Return the [x, y] coordinate for the center point of the cell that contains the specified text.  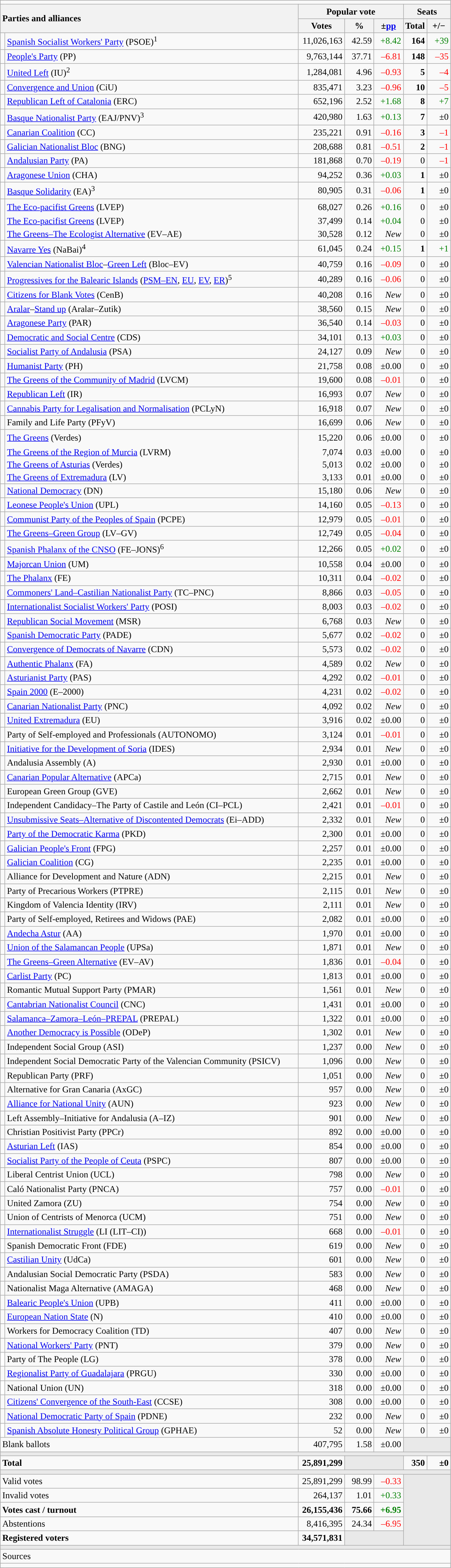
14,160 [321, 505]
Republican Left of Catalonia (ERC) [152, 101]
583 [321, 1274]
957 [321, 1089]
1,970 [321, 933]
2,300 [321, 834]
+0.02 [388, 549]
308 [321, 1402]
3.23 [359, 87]
Union of Centrists of Menorca (UCM) [152, 1217]
40,208 [321, 295]
Nationalist Maga Alternative (AMAGA) [152, 1288]
61,045 [321, 248]
37,499 [321, 221]
Christian Positivist Party (PPCr) [152, 1132]
10 [415, 87]
12,749 [321, 533]
Leonese People's Union (UPL) [152, 505]
Castilian Unity (UdCa) [152, 1260]
0.15 [359, 309]
Spanish Democratic Front (FDE) [152, 1246]
Republican Party (PRF) [152, 1075]
Party of Self-employed, Retirees and Widows (PAE) [152, 919]
National Workers' Party (PNT) [152, 1345]
The Greens of Asturias (Verdes) [152, 464]
Spanish Phalanx of the CNSO (FE–JONS)6 [152, 549]
37.71 [359, 56]
2,082 [321, 919]
Independent Social Democratic Party of the Valencian Community (PSICV) [152, 1061]
+0.16 [388, 207]
68,027 [321, 207]
United Extremadura (EU) [152, 720]
2,115 [321, 891]
The Greens–The Ecologist Alternative (EV–AE) [152, 234]
Independent Social Group (ASI) [152, 1047]
30,528 [321, 234]
0.09 [359, 351]
9,763,144 [321, 56]
Internationalist Struggle (LI (LIT–CI)) [152, 1231]
Regionalist Party of Guadalajara (PRGU) [152, 1374]
7,074 [321, 452]
2,930 [321, 763]
Registered voters [149, 1538]
United Left (IU)2 [152, 72]
Humanist Party (PH) [152, 366]
Andalusian Party (PA) [152, 161]
1,051 [321, 1075]
The Greens–Green Alternative (EV–AV) [152, 962]
The Greens (Verdes) [152, 438]
2,215 [321, 877]
407,795 [321, 1445]
1,096 [321, 1061]
379 [321, 1345]
Aragonese Union (CHA) [152, 175]
318 [321, 1388]
Galician Coalition (CG) [152, 862]
+39 [439, 41]
Kingdom of Valencia Identity (IRV) [152, 905]
12,266 [321, 549]
21,758 [321, 366]
7 [415, 117]
–0.51 [388, 147]
2.52 [359, 101]
Union of the Salamancan People (UPSa) [152, 948]
232 [321, 1416]
1,237 [321, 1047]
1.01 [359, 1495]
Valencian Nationalist Bloc–Green Left (Bloc–EV) [152, 264]
Votes [321, 26]
1.63 [359, 117]
0.13 [359, 337]
854 [321, 1146]
901 [321, 1118]
Blank ballots [149, 1445]
Carlist Party (PC) [152, 976]
National Union (UN) [152, 1388]
5,013 [321, 464]
Romantic Mutual Support Party (PMAR) [152, 990]
8,416,395 [321, 1524]
0.91 [359, 132]
People's Party (PP) [152, 56]
Independent Candidacy–The Party of Castile and León (CI–PCL) [152, 805]
0.81 [359, 147]
835,471 [321, 87]
–0.16 [388, 132]
410 [321, 1317]
407 [321, 1331]
3 [415, 132]
11,026,163 [321, 41]
+0.04 [388, 221]
Cannabis Party for Legalisation and Normalisation (PCLyN) [152, 408]
652,196 [321, 101]
Invalid votes [149, 1495]
Socialist Party of Andalusia (PSA) [152, 351]
Alternative for Gran Canaria (AxGC) [152, 1089]
24.34 [359, 1524]
Communist Party of the Peoples of Spain (PCPE) [152, 519]
Asturianist Party (PAS) [152, 678]
Andalusia Assembly (A) [152, 763]
Galician Nationalist Bloc (BNG) [152, 147]
2,235 [321, 862]
1,836 [321, 962]
–6.81 [388, 56]
+0.33 [388, 1495]
754 [321, 1203]
Caló Nationalist Party (PNCA) [152, 1189]
0.31 [359, 190]
The Greens of the Community of Madrid (LVCM) [152, 380]
8 [415, 101]
Party of the Democratic Karma (PKD) [152, 834]
16,993 [321, 394]
Spain 2000 (E–2000) [152, 692]
Canarian Coalition (CC) [152, 132]
Galician People's Front (FPG) [152, 848]
Alliance for National Unity (AUN) [152, 1104]
34,101 [321, 337]
378 [321, 1359]
38,560 [321, 309]
Basque Nationalist Party (EAJ/PNV)3 [152, 117]
Popular vote [351, 12]
164 [415, 41]
+8.42 [388, 41]
0.24 [359, 248]
United Zamora (ZU) [152, 1203]
–0.96 [388, 87]
National Democracy (DN) [152, 491]
330 [321, 1374]
Andalusian Social Democratic Party (PSDA) [152, 1274]
235,221 [321, 132]
619 [321, 1246]
Alliance for Development and Nature (ADN) [152, 877]
Spanish Democratic Party (PADE) [152, 635]
±pp [388, 26]
–0.09 [388, 264]
1,302 [321, 1033]
The Greens of the Region of Murcia (LVRM) [152, 452]
751 [321, 1217]
10,558 [321, 564]
34,571,831 [321, 1538]
36,540 [321, 323]
Convergence of Democrats of Navarre (CDN) [152, 650]
2,332 [321, 820]
1,871 [321, 948]
2,111 [321, 905]
Another Democracy is Possible (ODeP) [152, 1033]
40,759 [321, 264]
Liberal Centrist Union (UCL) [152, 1175]
Republican Left (IR) [152, 394]
264,137 [321, 1495]
892 [321, 1132]
94,252 [321, 175]
Commoners' Land–Castilian Nationalist Party (TC–PNC) [152, 592]
European Nation State (N) [152, 1317]
Progressives for the Balearic Islands (PSM–EN, EU, EV, ER)5 [152, 279]
The Greens–Green Group (LV–GV) [152, 533]
8,003 [321, 607]
40,289 [321, 279]
350 [415, 1463]
668 [321, 1231]
12,979 [321, 519]
601 [321, 1260]
98.99 [359, 1481]
2,934 [321, 749]
Citizens' Convergence of the South-East (CCSE) [152, 1402]
Party of Precarious Workers (PTPRE) [152, 891]
The Greens of Extremadura (LV) [152, 477]
–4 [439, 72]
Party of Self-employed and Professionals (AUTONOMO) [152, 735]
80,905 [321, 190]
0.26 [359, 207]
42.59 [359, 41]
–0.03 [388, 323]
Asturian Left (IAS) [152, 1146]
1,561 [321, 990]
2,257 [321, 848]
411 [321, 1302]
Party of The People (LG) [152, 1359]
Basque Solidarity (EA)3 [152, 190]
–0.13 [388, 505]
2,715 [321, 777]
Unsubmissive Seats–Alternative of Discontented Democrats (Ei–ADD) [152, 820]
–0.05 [388, 592]
19,600 [321, 380]
757 [321, 1189]
10,311 [321, 578]
Spanish Absolute Honesty Political Group (GPHAE) [152, 1430]
468 [321, 1288]
3,916 [321, 720]
Internationalist Socialist Workers' Party (POSI) [152, 607]
+/− [439, 26]
1,431 [321, 1004]
148 [415, 56]
3,133 [321, 477]
Citizens for Blank Votes (CenB) [152, 295]
–5 [439, 87]
Sources [225, 1556]
Seats [427, 12]
4.96 [359, 72]
Votes cast / turnout [149, 1509]
Authentic Phalanx (FA) [152, 664]
4,231 [321, 692]
National Democratic Party of Spain (PDNE) [152, 1416]
Canarian Nationalist Party (PNC) [152, 706]
–35 [439, 56]
798 [321, 1175]
26,155,436 [321, 1509]
15,180 [321, 491]
Navarre Yes (NaBai)4 [152, 248]
The Phalanx (FE) [152, 578]
Balearic People's Union (UPB) [152, 1302]
Socialist Party of the People of Ceuta (PSPC) [152, 1161]
5 [415, 72]
Aragonese Party (PAR) [152, 323]
European Green Group (GVE) [152, 791]
+0.13 [388, 117]
5,573 [321, 650]
1,322 [321, 1018]
16,918 [321, 408]
+0.15 [388, 248]
Family and Life Party (PFyV) [152, 423]
5,677 [321, 635]
807 [321, 1161]
16,699 [321, 423]
24,127 [321, 351]
–6.95 [388, 1524]
–0.93 [388, 72]
Aralar–Stand up (Aralar–Zutik) [152, 309]
8,866 [321, 592]
0.70 [359, 161]
923 [321, 1104]
2 [415, 147]
Left Assembly–Initiative for Andalusia (A–IZ) [152, 1118]
Workers for Democracy Coalition (TD) [152, 1331]
+1.68 [388, 101]
Parties and alliances [149, 19]
0.36 [359, 175]
2,421 [321, 805]
Republican Social Movement (MSR) [152, 621]
6,768 [321, 621]
% [359, 26]
+6.95 [388, 1509]
Andecha Astur (AA) [152, 933]
Democratic and Social Centre (CDS) [152, 337]
1,813 [321, 976]
–0.19 [388, 161]
+7 [439, 101]
3,124 [321, 735]
Salamanca–Zamora–León–PREPAL (PREPAL) [152, 1018]
4,092 [321, 706]
Majorcan Union (UM) [152, 564]
15,220 [321, 438]
52 [321, 1430]
Abstentions [149, 1524]
75.66 [359, 1509]
Canarian Popular Alternative (APCa) [152, 777]
–0.33 [388, 1481]
Valid votes [149, 1481]
0.12 [359, 234]
2,662 [321, 791]
4,589 [321, 664]
181,868 [321, 161]
Convergence and Union (CiU) [152, 87]
1,284,081 [321, 72]
420,980 [321, 117]
Initiative for the Development of Soria (IDES) [152, 749]
4,292 [321, 678]
1.58 [359, 1445]
208,688 [321, 147]
Spanish Socialist Workers' Party (PSOE)1 [152, 41]
+1 [439, 248]
Cantabrian Nationalist Council (CNC) [152, 1004]
